Pinpoint the cell where the given text exists, returning its [x, y] midpoint coordinate. 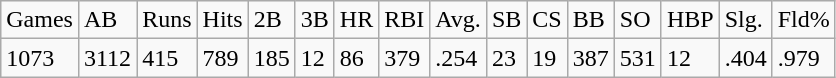
Games [40, 20]
.254 [458, 58]
3B [314, 20]
23 [506, 58]
RBI [404, 20]
387 [590, 58]
Fld% [804, 20]
Slg. [746, 20]
531 [638, 58]
.979 [804, 58]
AB [107, 20]
1073 [40, 58]
.404 [746, 58]
HR [356, 20]
CS [547, 20]
379 [404, 58]
789 [222, 58]
Runs [167, 20]
BB [590, 20]
86 [356, 58]
Avg. [458, 20]
Hits [222, 20]
415 [167, 58]
185 [272, 58]
19 [547, 58]
SO [638, 20]
SB [506, 20]
3112 [107, 58]
2B [272, 20]
HBP [690, 20]
